For the text-containing cell, return its midpoint in (x, y) coordinate format. 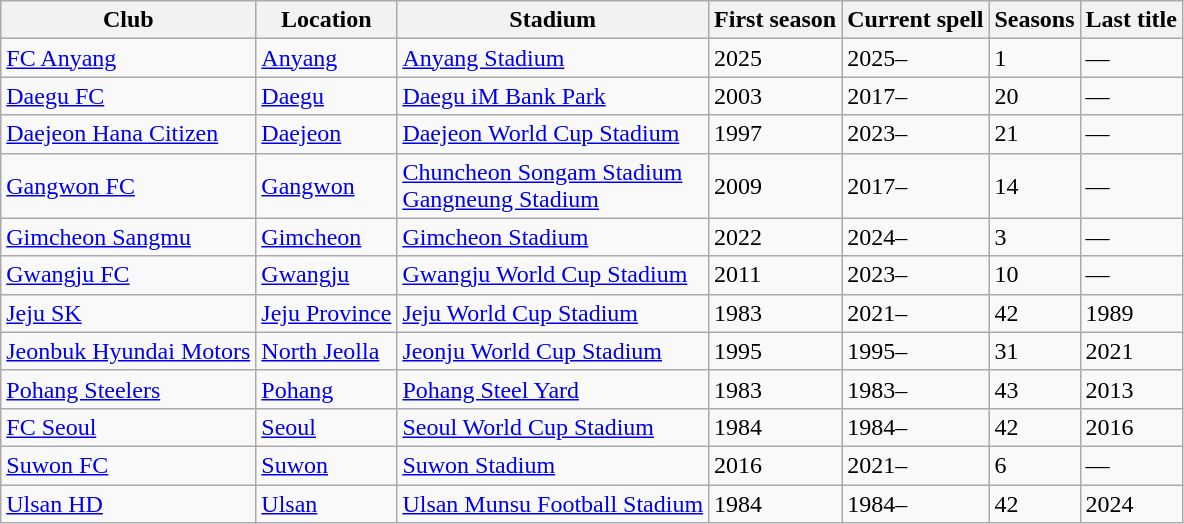
Daejeon (326, 134)
Suwon (326, 465)
Daegu (326, 96)
Last title (1131, 20)
Daegu iM Bank Park (553, 96)
North Jeolla (326, 351)
21 (1034, 134)
2009 (776, 186)
Gimcheon (326, 237)
2021 (1131, 351)
Club (128, 20)
Gimcheon Stadium (553, 237)
Daejeon Hana Citizen (128, 134)
Daejeon World Cup Stadium (553, 134)
Pohang Steelers (128, 389)
1 (1034, 58)
2024 (1131, 503)
3 (1034, 237)
14 (1034, 186)
First season (776, 20)
Anyang (326, 58)
Pohang (326, 389)
31 (1034, 351)
Location (326, 20)
Gwangju (326, 275)
Jeju Province (326, 313)
Ulsan HD (128, 503)
Anyang Stadium (553, 58)
Current spell (916, 20)
2025– (916, 58)
Seoul World Cup Stadium (553, 427)
Ulsan Munsu Football Stadium (553, 503)
Gwangju FC (128, 275)
FC Anyang (128, 58)
Suwon Stadium (553, 465)
Chuncheon Songam StadiumGangneung Stadium (553, 186)
2024– (916, 237)
2011 (776, 275)
Jeju SK (128, 313)
Gangwon FC (128, 186)
2013 (1131, 389)
Seasons (1034, 20)
Pohang Steel Yard (553, 389)
20 (1034, 96)
Gwangju World Cup Stadium (553, 275)
1983– (916, 389)
Jeonbuk Hyundai Motors (128, 351)
1995 (776, 351)
Gimcheon Sangmu (128, 237)
1997 (776, 134)
1995– (916, 351)
Jeju World Cup Stadium (553, 313)
1989 (1131, 313)
43 (1034, 389)
2022 (776, 237)
2025 (776, 58)
6 (1034, 465)
Suwon FC (128, 465)
10 (1034, 275)
Stadium (553, 20)
Jeonju World Cup Stadium (553, 351)
FC Seoul (128, 427)
Gangwon (326, 186)
Seoul (326, 427)
2003 (776, 96)
Ulsan (326, 503)
Daegu FC (128, 96)
